Provide the (x, y) coordinate of the cell's center where the given text is located.  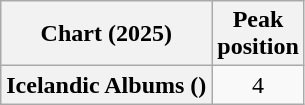
4 (258, 85)
Icelandic Albums () (106, 85)
Chart (2025) (106, 34)
Peakposition (258, 34)
